Find where the given text appears and provide that cell's center as (X, Y) coordinate. 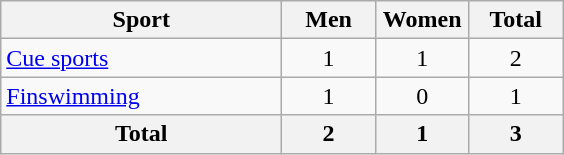
0 (422, 96)
Finswimming (142, 96)
Sport (142, 20)
Men (329, 20)
3 (516, 134)
Cue sports (142, 58)
Women (422, 20)
